Find where the given text appears and provide that cell's center as (x, y) coordinate. 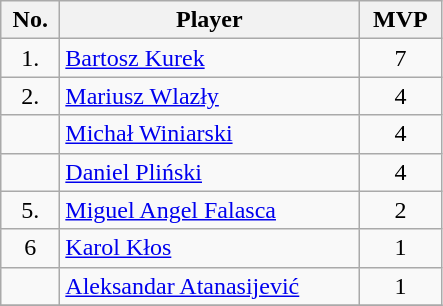
Daniel Pliński (210, 172)
No. (30, 20)
Karol Kłos (210, 248)
2 (400, 210)
Bartosz Kurek (210, 58)
MVP (400, 20)
Aleksandar Atanasijević (210, 286)
2. (30, 96)
1. (30, 58)
Mariusz Wlazły (210, 96)
Miguel Angel Falasca (210, 210)
Player (210, 20)
7 (400, 58)
5. (30, 210)
6 (30, 248)
Michał Winiarski (210, 134)
